Output the (x, y) coordinate of the center of the cell containing the given text.  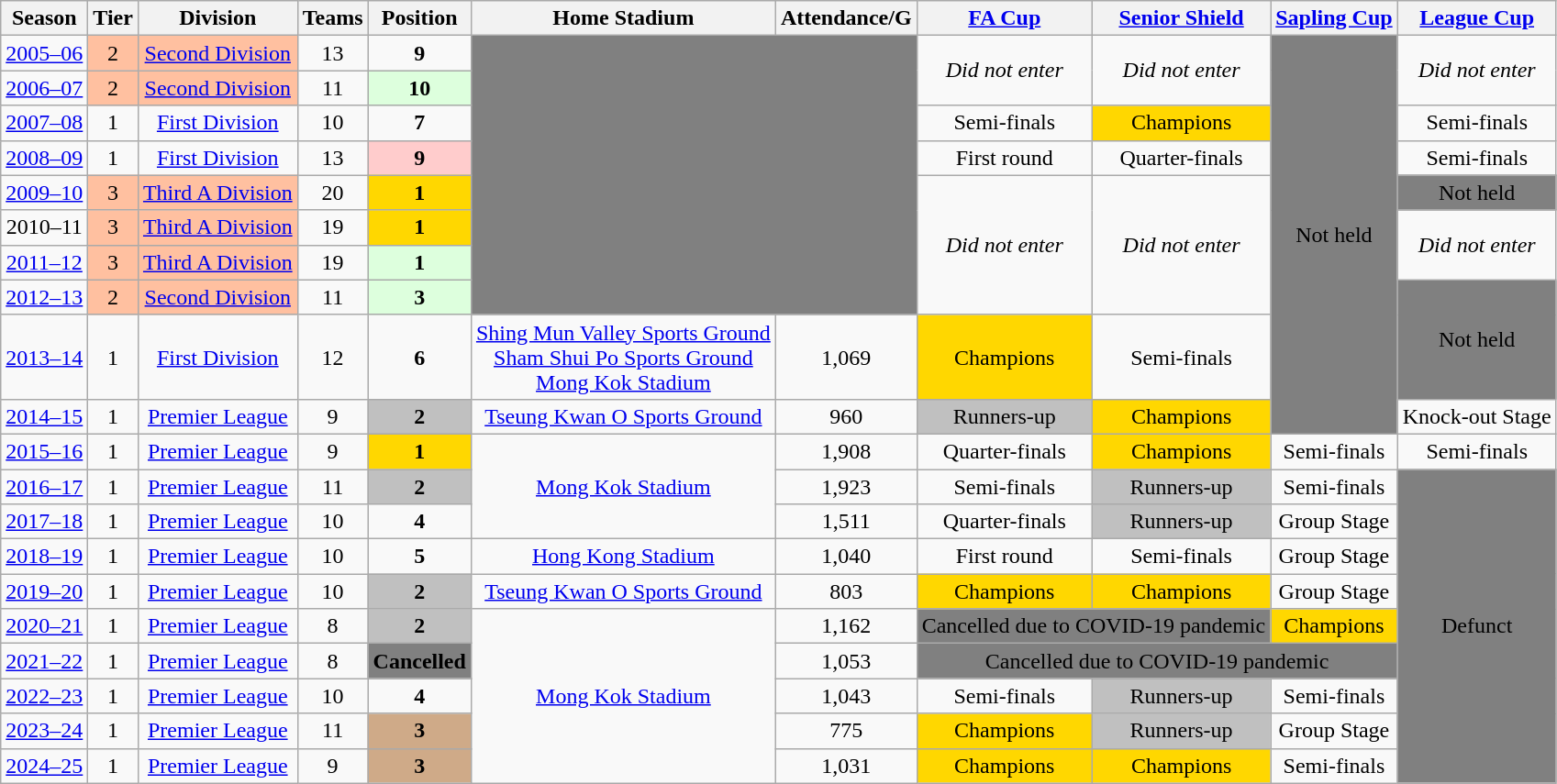
1,040 (846, 557)
1,031 (846, 766)
7 (419, 123)
5 (419, 557)
1,053 (846, 661)
Season (44, 18)
1,043 (846, 696)
2019–20 (44, 591)
775 (846, 731)
1,511 (846, 522)
2016–17 (44, 487)
Senior Shield (1181, 18)
2006–07 (44, 88)
Cancelled (419, 661)
Home Stadium (623, 18)
Teams (332, 18)
2008–09 (44, 158)
1,069 (846, 357)
2023–24 (44, 731)
6 (419, 357)
2020–21 (44, 626)
2018–19 (44, 557)
2009–10 (44, 193)
2013–14 (44, 357)
2012–13 (44, 297)
Division (217, 18)
1,162 (846, 626)
20 (332, 193)
Attendance/G (846, 18)
Tier (114, 18)
12 (332, 357)
1,923 (846, 487)
Shing Mun Valley Sports GroundSham Shui Po Sports GroundMong Kok Stadium (623, 357)
Hong Kong Stadium (623, 557)
Position (419, 18)
2024–25 (44, 766)
2005–06 (44, 53)
2010–11 (44, 227)
960 (846, 416)
2021–22 (44, 661)
FA Cup (1004, 18)
1,908 (846, 451)
803 (846, 591)
2015–16 (44, 451)
2022–23 (44, 696)
Sapling Cup (1334, 18)
2017–18 (44, 522)
Defunct (1477, 627)
League Cup (1477, 18)
Knock-out Stage (1477, 416)
2007–08 (44, 123)
2011–12 (44, 262)
2014–15 (44, 416)
